Provide the (X, Y) coordinate of the cell's center where the given text is located.  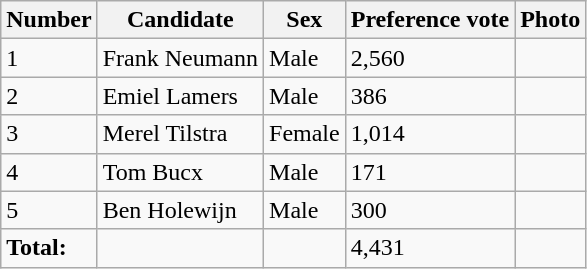
3 (49, 134)
4,431 (430, 248)
Photo (550, 20)
2,560 (430, 58)
Ben Holewijn (180, 210)
Emiel Lamers (180, 96)
Sex (305, 20)
Preference vote (430, 20)
Merel Tilstra (180, 134)
Tom Bucx (180, 172)
2 (49, 96)
1,014 (430, 134)
Female (305, 134)
386 (430, 96)
Frank Neumann (180, 58)
Candidate (180, 20)
Number (49, 20)
1 (49, 58)
171 (430, 172)
4 (49, 172)
5 (49, 210)
300 (430, 210)
Total: (49, 248)
